Locate the cell with the specified text and output its [x, y] center coordinate. 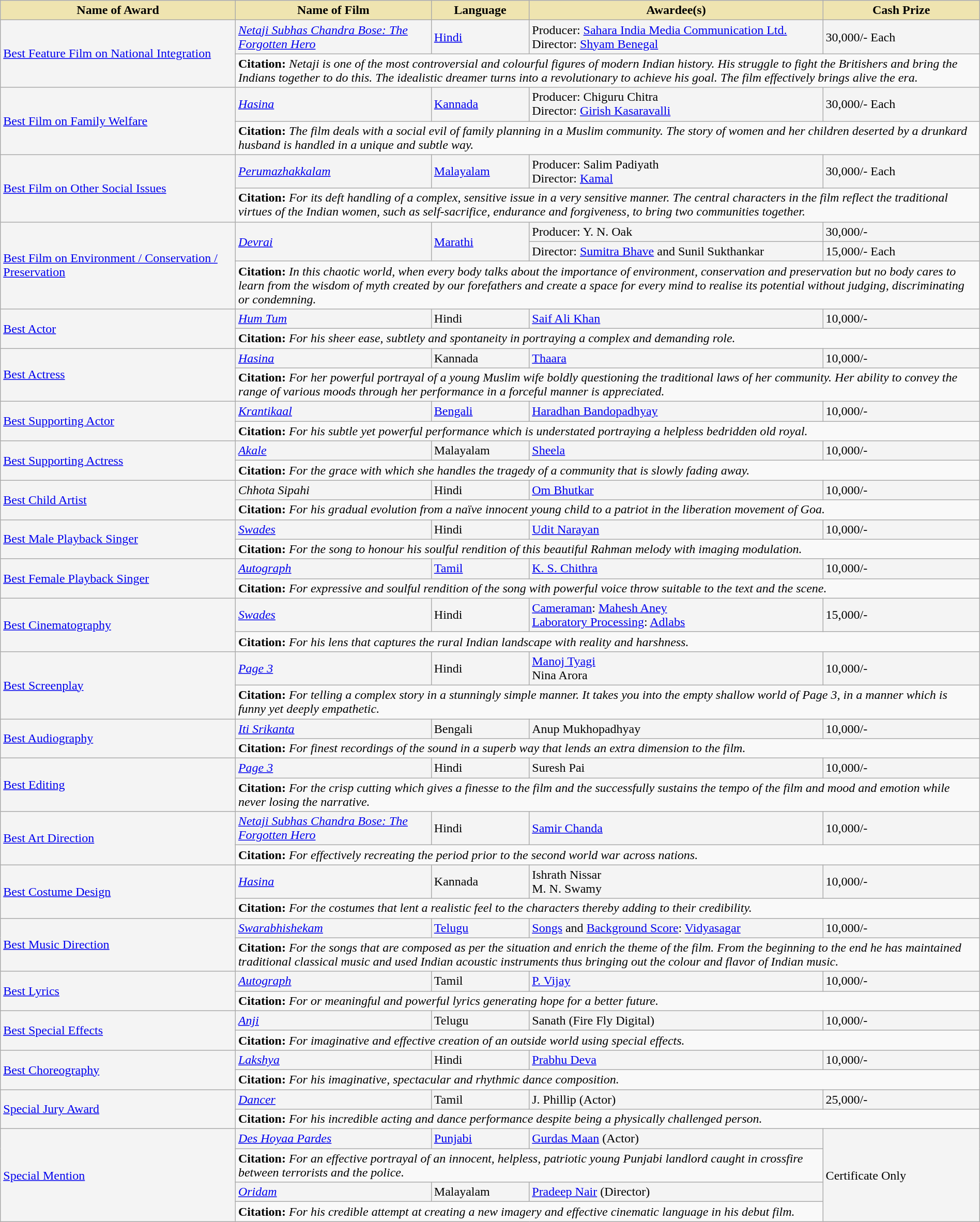
Citation: For his credible attempt at creating a new imagery and effective cinematic language in his debut film. [529, 1212]
Special Jury Award [118, 1109]
Producer: Chiguru ChitraDirector: Girish Kasaravalli [676, 104]
Prabhu Deva [676, 1060]
Best Film on Environment / Conservation / Preservation [118, 265]
Citation: For finest recordings of the sound in a superb way that lends an extra dimension to the film. [607, 749]
Anji [333, 1020]
Citation: For effectively recreating the period prior to the second world war across nations. [607, 855]
K. S. Chithra [676, 569]
Des Hoyaa Pardes [333, 1139]
Best Cinematography [118, 624]
Swarabhishekam [333, 928]
J. Phillip (Actor) [676, 1099]
Om Bhutkar [676, 490]
15,000/- Each [901, 251]
Best Supporting Actor [118, 421]
Name of Film [333, 10]
Best Editing [118, 785]
Citation: For his incredible acting and dance performance despite being a physically challenged person. [607, 1119]
Name of Award [118, 10]
Cameraman: Mahesh AneyLaboratory Processing: Adlabs [676, 615]
Producer: Salim PadiyathDirector: Kamal [676, 172]
Anup Mukhopadhyay [676, 728]
Chhota Sipahi [333, 490]
Devrai [333, 241]
Best Actor [118, 328]
Certificate Only [901, 1175]
Perumazhakkalam [333, 172]
Best Actress [118, 375]
Krantikaal [333, 411]
Awardee(s) [676, 10]
Best Music Direction [118, 945]
Citation: For or meaningful and powerful lyrics generating hope for a better future. [607, 1001]
Saif Ali Khan [676, 318]
Citation: For the song to honour his soulful rendition of this beautiful Rahman melody with imaging modulation. [607, 549]
Manoj TyagiNina Arora [676, 668]
Dancer [333, 1099]
Samir Chanda [676, 828]
Punjabi [480, 1139]
Best Lyrics [118, 991]
30,000/- [901, 232]
Best Special Effects [118, 1030]
Citation: For his subtle yet powerful performance which is understated portraying a helpless bedridden old royal. [607, 431]
Producer: Sahara India Media Communication Ltd.Director: Shyam Benegal [676, 37]
Sheela [676, 451]
Akale [333, 451]
Citation: For expressive and soulful rendition of the song with powerful voice throw suitable to the text and the scene. [607, 588]
Best Art Direction [118, 838]
Marathi [480, 241]
Best Child Artist [118, 500]
P. Vijay [676, 981]
Iti Srikanta [333, 728]
Best Choreography [118, 1070]
Best Audiography [118, 738]
15,000/- [901, 615]
Best Feature Film on National Integration [118, 54]
Special Mention [118, 1175]
Citation: For the costumes that lent a realistic feel to the characters thereby adding to their credibility. [607, 908]
Director: Sumitra Bhave and Sunil Sukthankar [676, 251]
25,000/- [901, 1099]
Sanath (Fire Fly Digital) [676, 1020]
Citation: For the grace with which she handles the tragedy of a community that is slowly fading away. [607, 470]
Songs and Background Score: Vidyasagar [676, 928]
Best Male Playback Singer [118, 539]
Citation: For his imaginative, spectacular and rhythmic dance composition. [607, 1079]
Citation: For his lens that captures the rural Indian landscape with reality and harshness. [607, 641]
Best Costume Design [118, 891]
Ishrath NissarM. N. Swamy [676, 882]
Thaara [676, 358]
Best Film on Other Social Issues [118, 188]
Cash Prize [901, 10]
Suresh Pai [676, 768]
Best Screenplay [118, 685]
Producer: Y. N. Oak [676, 232]
Best Supporting Actress [118, 461]
Oridam [333, 1192]
Lakshya [333, 1060]
Hum Tum [333, 318]
Citation: For imaginative and effective creation of an outside world using special effects. [607, 1040]
Haradhan Bandopadhyay [676, 411]
Pradeep Nair (Director) [676, 1192]
Citation: For his gradual evolution from a naïve innocent young child to a patriot in the liberation movement of Goa. [607, 510]
Best Film on Family Welfare [118, 121]
Citation: For his sheer ease, subtlety and spontaneity in portraying a complex and demanding role. [607, 338]
Best Female Playback Singer [118, 578]
Language [480, 10]
Gurdas Maan (Actor) [676, 1139]
Udit Narayan [676, 529]
